Capture the cell that displays the provided text and extract its (x, y) central coordinate. 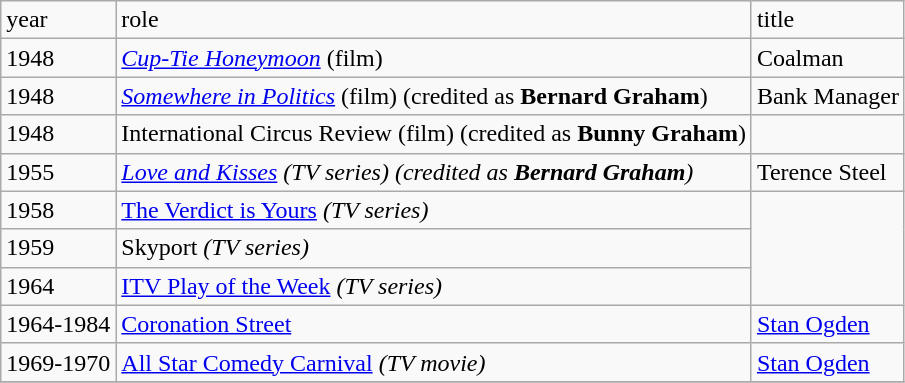
ITV Play of the Week (TV series) (434, 286)
All Star Comedy Carnival (TV movie) (434, 362)
1964 (58, 286)
Coalman (828, 58)
Somewhere in Politics (film) (credited as Bernard Graham) (434, 96)
1964-1984 (58, 324)
1955 (58, 172)
International Circus Review (film) (credited as Bunny Graham) (434, 134)
1958 (58, 210)
Skyport (TV series) (434, 248)
Coronation Street (434, 324)
Terence Steel (828, 172)
1959 (58, 248)
Love and Kisses (TV series) (credited as Bernard Graham) (434, 172)
title (828, 20)
year (58, 20)
The Verdict is Yours (TV series) (434, 210)
role (434, 20)
1969-1970 (58, 362)
Cup-Tie Honeymoon (film) (434, 58)
Bank Manager (828, 96)
